Capture the cell that displays the provided text and extract its (X, Y) central coordinate. 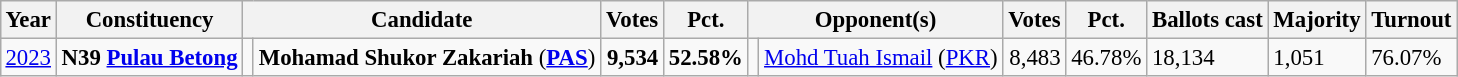
Turnout (1412, 20)
8,483 (1034, 57)
76.07% (1412, 57)
N39 Pulau Betong (150, 57)
18,134 (1208, 57)
Ballots cast (1208, 20)
Opponent(s) (876, 20)
Mohamad Shukor Zakariah (PAS) (426, 57)
52.58% (706, 57)
Constituency (150, 20)
Majority (1317, 20)
46.78% (1106, 57)
2023 (28, 57)
1,051 (1317, 57)
Mohd Tuah Ismail (PKR) (881, 57)
Year (28, 20)
Candidate (422, 20)
9,534 (632, 57)
